Extract the (X, Y) coordinate from the center of the cell holding the provided text.  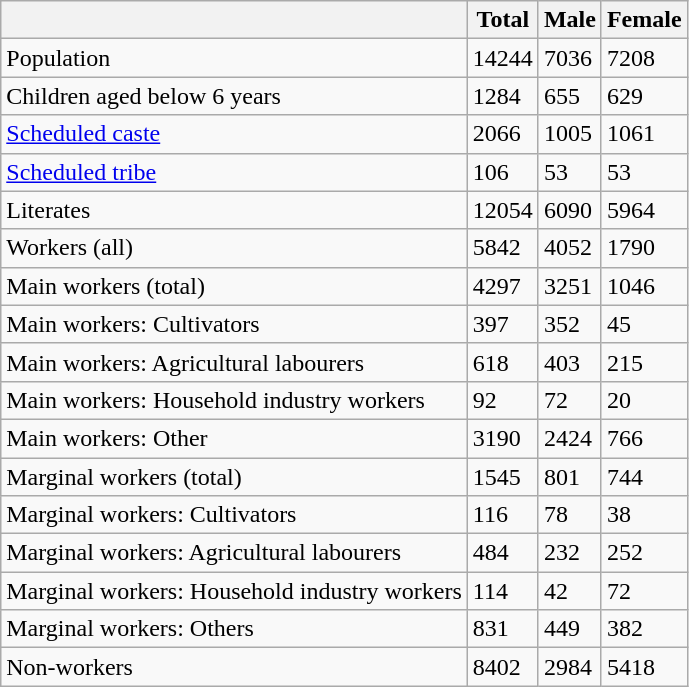
5842 (502, 248)
766 (644, 438)
114 (502, 591)
20 (644, 400)
801 (570, 477)
2984 (570, 667)
7208 (644, 58)
5418 (644, 667)
Scheduled caste (234, 134)
Main workers: Cultivators (234, 324)
Female (644, 20)
78 (570, 515)
2066 (502, 134)
215 (644, 362)
831 (502, 629)
1284 (502, 96)
382 (644, 629)
116 (502, 515)
Main workers: Agricultural labourers (234, 362)
Workers (all) (234, 248)
Marginal workers (total) (234, 477)
744 (644, 477)
Main workers (total) (234, 286)
Marginal workers: Cultivators (234, 515)
1061 (644, 134)
12054 (502, 210)
Main workers: Household industry workers (234, 400)
3251 (570, 286)
42 (570, 591)
Marginal workers: Agricultural labourers (234, 553)
Population (234, 58)
4052 (570, 248)
106 (502, 172)
Literates (234, 210)
3190 (502, 438)
252 (644, 553)
1005 (570, 134)
Non-workers (234, 667)
Scheduled tribe (234, 172)
5964 (644, 210)
618 (502, 362)
4297 (502, 286)
8402 (502, 667)
1545 (502, 477)
7036 (570, 58)
Male (570, 20)
1790 (644, 248)
38 (644, 515)
Marginal workers: Household industry workers (234, 591)
Children aged below 6 years (234, 96)
352 (570, 324)
397 (502, 324)
92 (502, 400)
Marginal workers: Others (234, 629)
449 (570, 629)
1046 (644, 286)
403 (570, 362)
Main workers: Other (234, 438)
232 (570, 553)
484 (502, 553)
Total (502, 20)
2424 (570, 438)
629 (644, 96)
6090 (570, 210)
14244 (502, 58)
45 (644, 324)
655 (570, 96)
